Return [X, Y] of the center of cell containing provided text 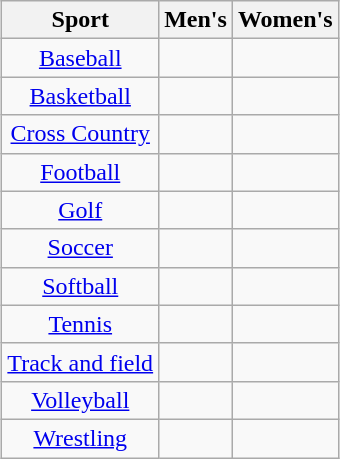
Tennis [80, 324]
Football [80, 172]
Sport [80, 20]
Volleyball [80, 400]
Basketball [80, 96]
Men's [196, 20]
Track and field [80, 362]
Wrestling [80, 438]
Cross Country [80, 134]
Golf [80, 210]
Softball [80, 286]
Women's [285, 20]
Baseball [80, 58]
Soccer [80, 248]
